Find where the given text appears and provide that cell's center as [X, Y] coordinate. 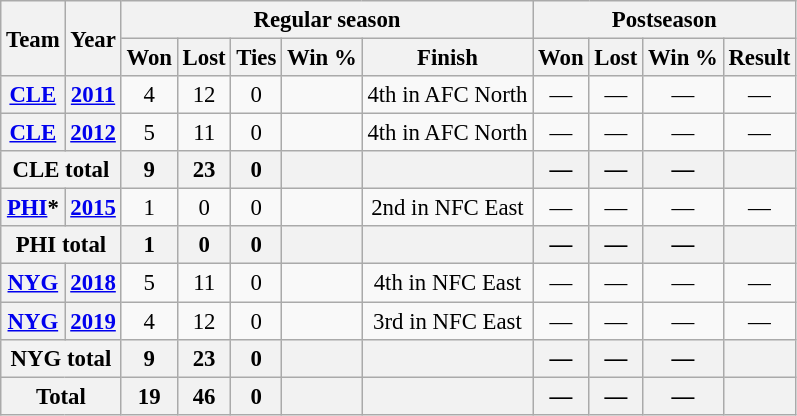
Finish [448, 58]
3rd in NFC East [448, 321]
2018 [93, 283]
2015 [93, 208]
PHI total [61, 245]
NYG total [61, 358]
Regular season [327, 20]
2011 [93, 95]
Ties [256, 58]
Year [93, 38]
Result [760, 58]
Total [61, 396]
46 [204, 396]
19 [149, 396]
PHI* [33, 208]
Postseason [664, 20]
4th in NFC East [448, 283]
CLE total [61, 170]
2012 [93, 133]
2019 [93, 321]
Team [33, 38]
2nd in NFC East [448, 208]
